Capture the cell that displays the provided text and extract its [X, Y] central coordinate. 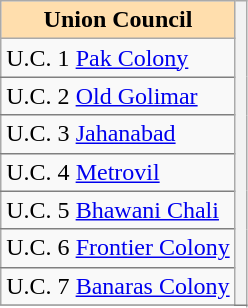
U.C. 3 Jahanabad [118, 134]
U.C. 4 Metrovil [118, 172]
Union Council [118, 20]
U.C. 2 Old Golimar [118, 96]
U.C. 1 Pak Colony [118, 58]
U.C. 5 Bhawani Chali [118, 210]
U.C. 6 Frontier Colony [118, 248]
U.C. 7 Banaras Colony [118, 286]
